Determine the (x, y) coordinate at the center of the cell enclosing the given text.  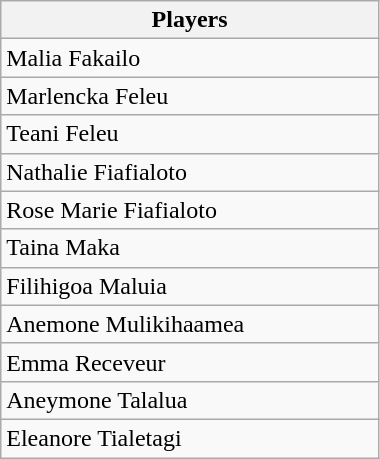
Eleanore Tialetagi (190, 438)
Emma Receveur (190, 362)
Taina Maka (190, 248)
Players (190, 20)
Teani Feleu (190, 134)
Aneymone Talalua (190, 400)
Filihigoa Maluia (190, 286)
Anemone Mulikihaamea (190, 324)
Rose Marie Fiafialoto (190, 210)
Marlencka Feleu (190, 96)
Malia Fakailo (190, 58)
Nathalie Fiafialoto (190, 172)
